Search for the cell housing the specified text and yield its (X, Y) center coordinate. 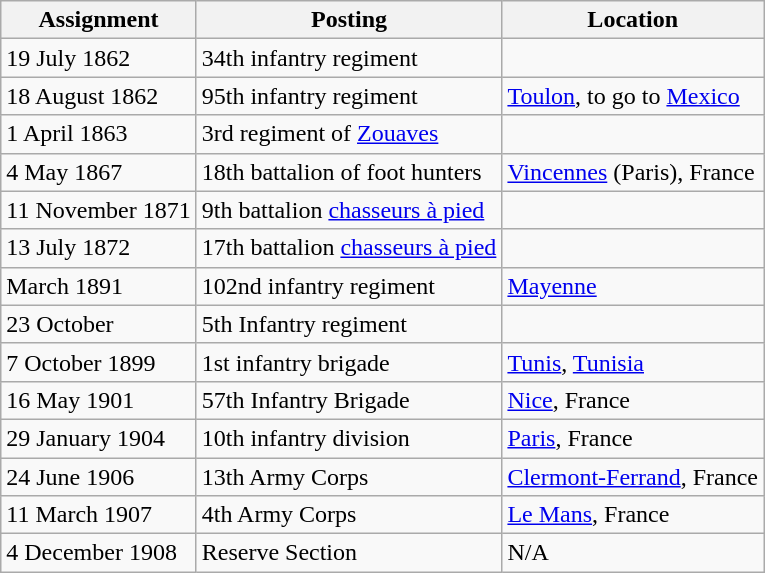
5th Infantry regiment (349, 324)
Location (633, 20)
18th battalion of foot hunters (349, 172)
10th infantry division (349, 438)
11 November 1871 (98, 210)
19 July 1862 (98, 58)
Posting (349, 20)
11 March 1907 (98, 515)
4 May 1867 (98, 172)
N/A (633, 553)
1st infantry brigade (349, 362)
3rd regiment of Zouaves (349, 134)
4th Army Corps (349, 515)
4 December 1908 (98, 553)
Assignment (98, 20)
13 July 1872 (98, 248)
7 October 1899 (98, 362)
13th Army Corps (349, 477)
57th Infantry Brigade (349, 400)
Mayenne (633, 286)
Nice, France (633, 400)
23 October (98, 324)
102nd infantry regiment (349, 286)
Vincennes (Paris), France (633, 172)
16 May 1901 (98, 400)
Le Mans, France (633, 515)
24 June 1906 (98, 477)
34th infantry regiment (349, 58)
Paris, France (633, 438)
Clermont-Ferrand, France (633, 477)
March 1891 (98, 286)
17th battalion chasseurs à pied (349, 248)
Toulon, to go to Mexico (633, 96)
Reserve Section (349, 553)
18 August 1862 (98, 96)
29 January 1904 (98, 438)
1 April 1863 (98, 134)
Tunis, Tunisia (633, 362)
95th infantry regiment (349, 96)
9th battalion chasseurs à pied (349, 210)
